From the cell containing the given text, extract its center point as [X, Y] coordinate. 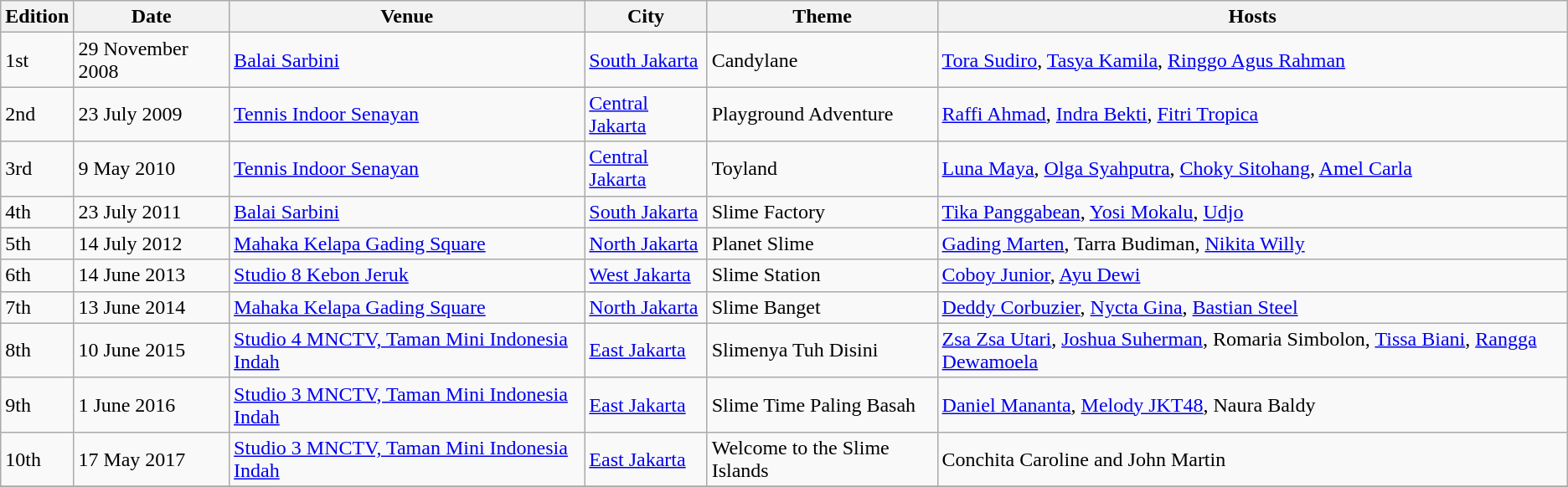
Planet Slime [823, 243]
Date [152, 17]
23 July 2009 [152, 114]
Theme [823, 17]
City [646, 17]
17 May 2017 [152, 459]
Slime Factory [823, 212]
Daniel Mananta, Melody JKT48, Naura Baldy [1252, 405]
Conchita Caroline and John Martin [1252, 459]
Slimenya Tuh Disini [823, 350]
6th [37, 275]
Tika Panggabean, Yosi Mokalu, Udjo [1252, 212]
7th [37, 307]
Gading Marten, Tarra Budiman, Nikita Willy [1252, 243]
4th [37, 212]
Welcome to the Slime Islands [823, 459]
14 July 2012 [152, 243]
Candylane [823, 60]
Slime Banget [823, 307]
23 July 2011 [152, 212]
Edition [37, 17]
Studio 8 Kebon Jeruk [407, 275]
Playground Adventure [823, 114]
Tora Sudiro, Tasya Kamila, Ringgo Agus Rahman [1252, 60]
Slime Time Paling Basah [823, 405]
2nd [37, 114]
Studio 4 MNCTV, Taman Mini Indonesia Indah [407, 350]
Raffi Ahmad, Indra Bekti, Fitri Tropica [1252, 114]
10th [37, 459]
14 June 2013 [152, 275]
9th [37, 405]
10 June 2015 [152, 350]
Hosts [1252, 17]
29 November 2008 [152, 60]
West Jakarta [646, 275]
Deddy Corbuzier, Nycta Gina, Bastian Steel [1252, 307]
Zsa Zsa Utari, Joshua Suherman, Romaria Simbolon, Tissa Biani, Rangga Dewamoela [1252, 350]
8th [37, 350]
1st [37, 60]
1 June 2016 [152, 405]
Toyland [823, 169]
9 May 2010 [152, 169]
Luna Maya, Olga Syahputra, Choky Sitohang, Amel Carla [1252, 169]
13 June 2014 [152, 307]
3rd [37, 169]
Venue [407, 17]
Coboy Junior, Ayu Dewi [1252, 275]
Slime Station [823, 275]
5th [37, 243]
